Extract the [x, y] coordinate from the center of the cell holding the provided text.  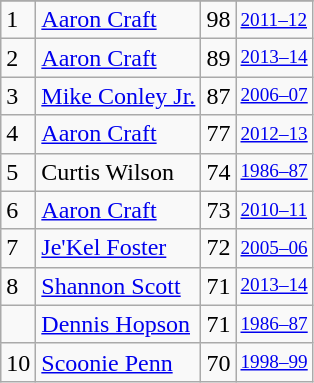
8 [18, 286]
2011–12 [274, 20]
Je'Kel Foster [118, 248]
1998–99 [274, 362]
4 [18, 134]
6 [18, 210]
2012–13 [274, 134]
Mike Conley Jr. [118, 96]
2 [18, 58]
89 [218, 58]
Shannon Scott [118, 286]
73 [218, 210]
3 [18, 96]
74 [218, 172]
77 [218, 134]
5 [18, 172]
2005–06 [274, 248]
72 [218, 248]
Scoonie Penn [118, 362]
98 [218, 20]
Dennis Hopson [118, 324]
2010–11 [274, 210]
70 [218, 362]
1 [18, 20]
7 [18, 248]
87 [218, 96]
Curtis Wilson [118, 172]
2006–07 [274, 96]
10 [18, 362]
